Detect which cell encompasses the target text, then output its (x, y) center coordinate. 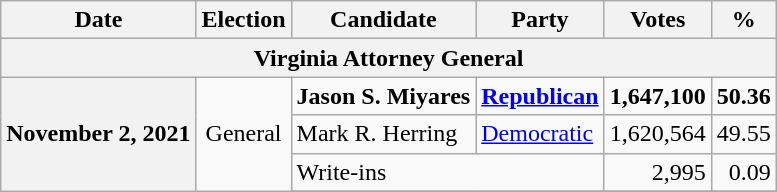
Write-ins (448, 172)
2,995 (658, 172)
Democratic (540, 134)
Virginia Attorney General (389, 58)
Date (98, 20)
1,647,100 (658, 96)
November 2, 2021 (98, 134)
General (244, 134)
% (744, 20)
Party (540, 20)
Candidate (384, 20)
Republican (540, 96)
Jason S. Miyares (384, 96)
1,620,564 (658, 134)
Votes (658, 20)
49.55 (744, 134)
0.09 (744, 172)
Election (244, 20)
50.36 (744, 96)
Mark R. Herring (384, 134)
